From the cell containing the given text, extract its center point as (x, y) coordinate. 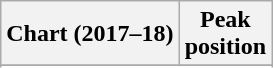
Peakposition (225, 34)
Chart (2017–18) (90, 34)
